Provide the (x, y) coordinate of the cell's center where the given text is located.  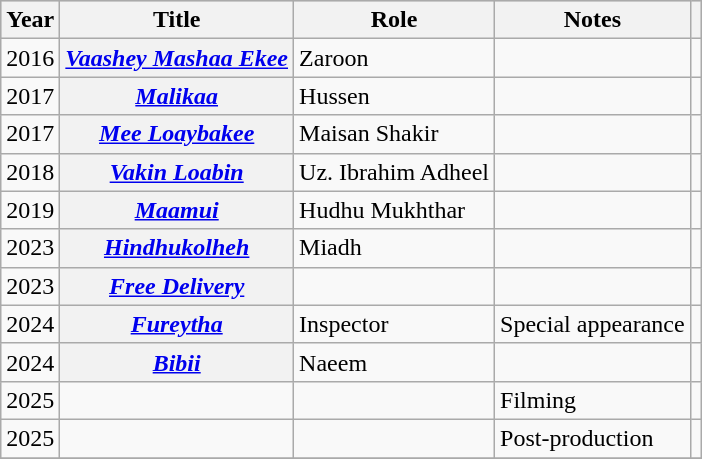
Vakin Loabin (177, 172)
Inspector (394, 324)
Special appearance (593, 324)
Role (394, 20)
Vaashey Mashaa Ekee (177, 58)
Zaroon (394, 58)
Maamui (177, 210)
Year (30, 20)
Maisan Shakir (394, 134)
Hindhukolheh (177, 248)
Fureytha (177, 324)
Malikaa (177, 96)
2019 (30, 210)
Notes (593, 20)
Bibii (177, 362)
Title (177, 20)
Post-production (593, 438)
Mee Loaybakee (177, 134)
2018 (30, 172)
Miadh (394, 248)
Hussen (394, 96)
2016 (30, 58)
Filming (593, 400)
Naeem (394, 362)
Free Delivery (177, 286)
Hudhu Mukhthar (394, 210)
Uz. Ibrahim Adheel (394, 172)
